Find where the given text appears and provide that cell's center as [X, Y] coordinate. 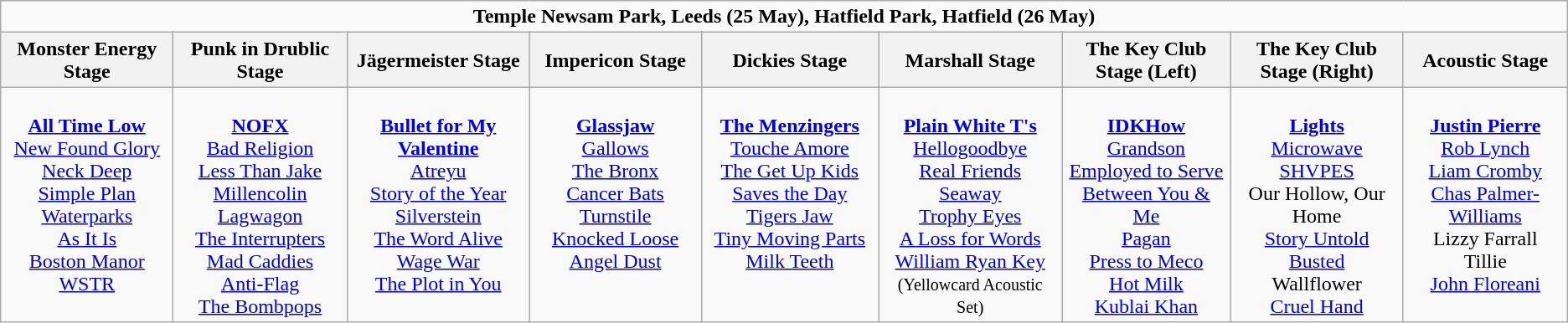
Jägermeister Stage [438, 60]
The Menzingers Touche Amore The Get Up Kids Saves the Day Tigers Jaw Tiny Moving Parts Milk Teeth [790, 204]
The Key Club Stage (Left) [1146, 60]
Glassjaw Gallows The Bronx Cancer Bats Turnstile Knocked Loose Angel Dust [615, 204]
Justin Pierre Rob Lynch Liam Cromby Chas Palmer-Williams Lizzy Farrall Tillie John Floreani [1485, 204]
Lights Microwave SHVPES Our Hollow, Our Home Story Untold Busted Wallflower Cruel Hand [1317, 204]
Monster Energy Stage [87, 60]
Temple Newsam Park, Leeds (25 May), Hatfield Park, Hatfield (26 May) [784, 17]
Marshall Stage [970, 60]
NOFX Bad Religion Less Than Jake Millencolin Lagwagon The Interrupters Mad Caddies Anti-Flag The Bombpops [260, 204]
IDKHow Grandson Employed to Serve Between You & Me Pagan Press to Meco Hot Milk Kublai Khan [1146, 204]
Plain White T's Hellogoodbye Real Friends Seaway Trophy Eyes A Loss for Words William Ryan Key(Yellowcard Acoustic Set) [970, 204]
Punk in Drublic Stage [260, 60]
Dickies Stage [790, 60]
Acoustic Stage [1485, 60]
The Key Club Stage (Right) [1317, 60]
Impericon Stage [615, 60]
Bullet for My Valentine Atreyu Story of the Year Silverstein The Word Alive Wage War The Plot in You [438, 204]
All Time Low New Found Glory Neck Deep Simple Plan Waterparks As It Is Boston Manor WSTR [87, 204]
